Determine the (x, y) coordinate at the center of the cell enclosing the given text.  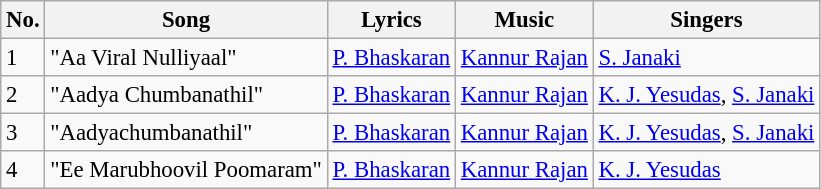
Song (186, 20)
Singers (706, 20)
"Aa Viral Nulliyaal" (186, 58)
S. Janaki (706, 58)
"Ee Marubhoovil Poomaram" (186, 170)
1 (23, 58)
"Aadya Chumbanathil" (186, 95)
Music (524, 20)
3 (23, 133)
Lyrics (391, 20)
4 (23, 170)
K. J. Yesudas (706, 170)
"Aadyachumbanathil" (186, 133)
2 (23, 95)
No. (23, 20)
